Pinpoint the cell where the given text exists, returning its (X, Y) midpoint coordinate. 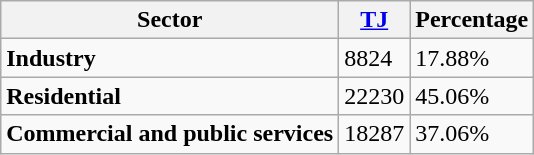
22230 (374, 96)
Percentage (472, 20)
Residential (170, 96)
Commercial and public services (170, 134)
Industry (170, 58)
18287 (374, 134)
45.06% (472, 96)
37.06% (472, 134)
Sector (170, 20)
17.88% (472, 58)
TJ (374, 20)
8824 (374, 58)
